Return the [X, Y] coordinate for the center point of the cell that contains the specified text.  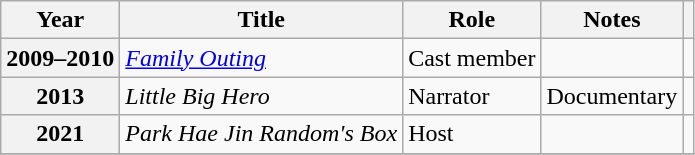
Little Big Hero [262, 96]
Year [60, 20]
Title [262, 20]
2009–2010 [60, 58]
Park Hae Jin Random's Box [262, 134]
Cast member [472, 58]
Notes [612, 20]
Host [472, 134]
2021 [60, 134]
Role [472, 20]
Narrator [472, 96]
2013 [60, 96]
Family Outing [262, 58]
Documentary [612, 96]
